Identify which cell holds the provided text, then report its [x, y] central coordinate. 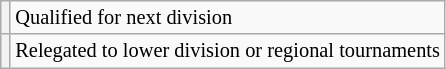
Relegated to lower division or regional tournaments [227, 51]
Qualified for next division [227, 17]
